Identify which cell holds the provided text, then report its [x, y] central coordinate. 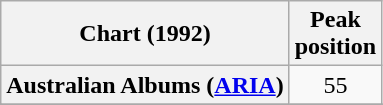
Australian Albums (ARIA) [145, 85]
55 [335, 85]
Chart (1992) [145, 34]
Peakposition [335, 34]
